Locate the cell with the specified text and output its (X, Y) center coordinate. 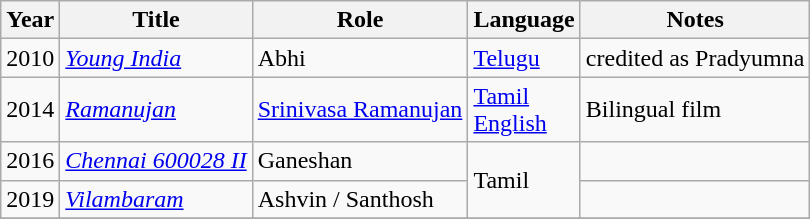
2016 (30, 161)
2019 (30, 199)
TamilEnglish (524, 110)
Title (156, 20)
Ashvin / Santhosh (360, 199)
Role (360, 20)
Ramanujan (156, 110)
Abhi (360, 58)
Notes (695, 20)
2014 (30, 110)
Vilambaram (156, 199)
Ganeshan (360, 161)
Year (30, 20)
Chennai 600028 II (156, 161)
credited as Pradyumna (695, 58)
Language (524, 20)
2010 (30, 58)
Young India (156, 58)
Srinivasa Ramanujan (360, 110)
Bilingual film (695, 110)
Telugu (524, 58)
Tamil (524, 180)
